Provide the (x, y) coordinate of the cell's center where the given text is located.  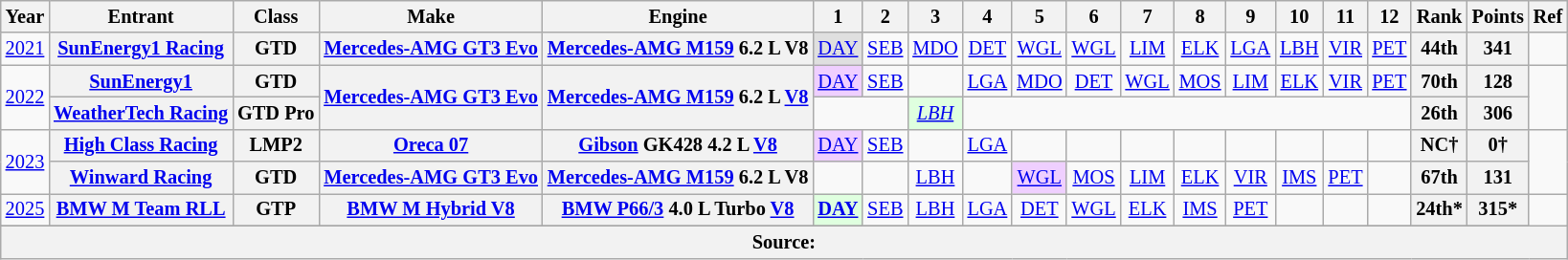
8 (1200, 16)
SunEnergy1 Racing (141, 49)
Winward Racing (141, 178)
3 (934, 16)
GTD Pro (276, 113)
Engine (678, 16)
Gibson GK428 4.2 L V8 (678, 145)
WeatherTech Racing (141, 113)
67th (1439, 178)
GTP (276, 209)
6 (1093, 16)
128 (1498, 81)
131 (1498, 178)
26th (1439, 113)
44th (1439, 49)
SunEnergy1 (141, 81)
2021 (25, 49)
315* (1498, 209)
Rank (1439, 16)
11 (1346, 16)
0† (1498, 145)
BMW P66/3 4.0 L Turbo V8 (678, 209)
LMP2 (276, 145)
24th* (1439, 209)
High Class Racing (141, 145)
2025 (25, 209)
306 (1498, 113)
2 (885, 16)
Entrant (141, 16)
Ref (1548, 16)
Year (25, 16)
2022 (25, 97)
Class (276, 16)
7 (1148, 16)
Make (431, 16)
341 (1498, 49)
70th (1439, 81)
NC† (1439, 145)
4 (988, 16)
Source: (784, 242)
BMW M Hybrid V8 (431, 209)
10 (1299, 16)
2023 (25, 161)
5 (1040, 16)
9 (1250, 16)
Oreca 07 (431, 145)
12 (1389, 16)
1 (838, 16)
Points (1498, 16)
BMW M Team RLL (141, 209)
